Locate the cell with the specified text and output its (X, Y) center coordinate. 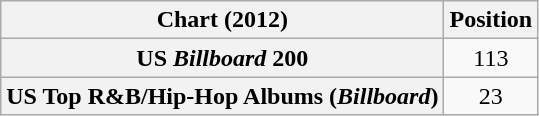
113 (491, 58)
Chart (2012) (222, 20)
Position (491, 20)
US Billboard 200 (222, 58)
US Top R&B/Hip-Hop Albums (Billboard) (222, 96)
23 (491, 96)
